Determine the (x, y) coordinate at the center of the cell enclosing the given text.  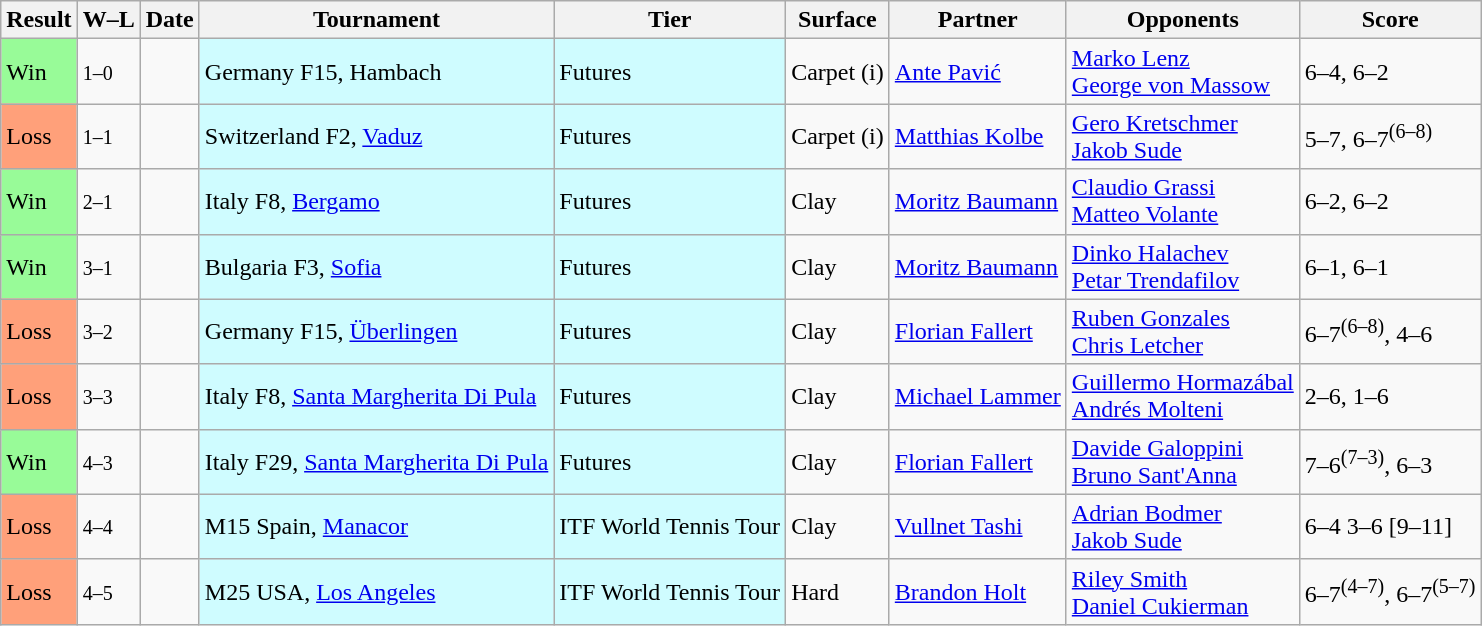
Italy F8, Bergamo (376, 202)
Ante Pavić (978, 72)
Matthias Kolbe (978, 136)
Switzerland F2, Vaduz (376, 136)
6–4 3–6 [9–11] (1390, 526)
6–2, 6–2 (1390, 202)
Tier (670, 20)
Italy F8, Santa Margherita Di Pula (376, 396)
Dinko Halachev Petar Trendafilov (1182, 266)
Guillermo Hormazábal Andrés Molteni (1182, 396)
4–5 (108, 592)
Ruben Gonzales Chris Letcher (1182, 332)
Italy F29, Santa Margherita Di Pula (376, 462)
3–3 (108, 396)
Bulgaria F3, Sofia (376, 266)
Score (1390, 20)
Germany F15, Hambach (376, 72)
6–7(6–8), 4–6 (1390, 332)
Opponents (1182, 20)
Marko Lenz George von Massow (1182, 72)
1–1 (108, 136)
4–3 (108, 462)
4–4 (108, 526)
Michael Lammer (978, 396)
5–7, 6–7(6–8) (1390, 136)
Vullnet Tashi (978, 526)
Germany F15, Überlingen (376, 332)
Riley Smith Daniel Cukierman (1182, 592)
W–L (108, 20)
Davide Galoppini Bruno Sant'Anna (1182, 462)
7–6(7–3), 6–3 (1390, 462)
6–1, 6–1 (1390, 266)
2–1 (108, 202)
Adrian Bodmer Jakob Sude (1182, 526)
2–6, 1–6 (1390, 396)
M15 Spain, Manacor (376, 526)
3–2 (108, 332)
Surface (838, 20)
6–7(4–7), 6–7(5–7) (1390, 592)
Claudio Grassi Matteo Volante (1182, 202)
Result (39, 20)
Date (170, 20)
1–0 (108, 72)
Tournament (376, 20)
Brandon Holt (978, 592)
M25 USA, Los Angeles (376, 592)
3–1 (108, 266)
Gero Kretschmer Jakob Sude (1182, 136)
Hard (838, 592)
6–4, 6–2 (1390, 72)
Partner (978, 20)
